Determine the (x, y) coordinate at the center of the cell enclosing the given text.  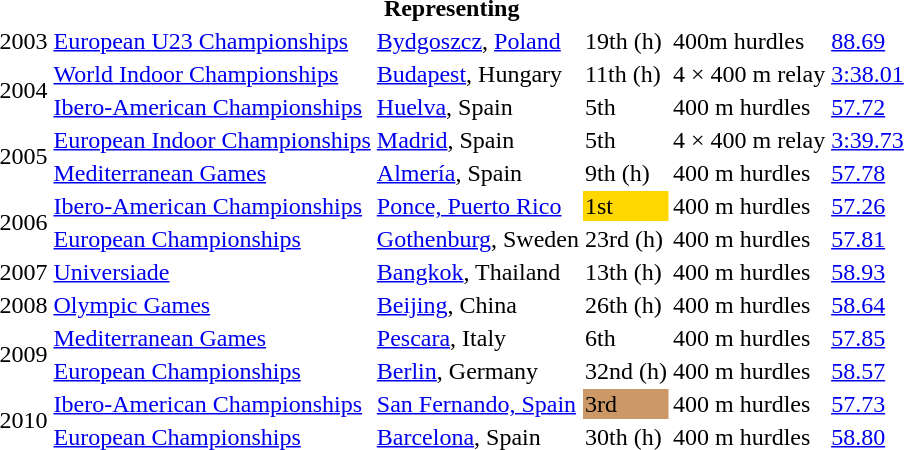
400m hurdles (748, 41)
Almería, Spain (478, 173)
European U23 Championships (212, 41)
13th (h) (626, 272)
32nd (h) (626, 371)
23rd (h) (626, 239)
Bangkok, Thailand (478, 272)
26th (h) (626, 305)
6th (626, 338)
San Fernando, Spain (478, 404)
9th (h) (626, 173)
Budapest, Hungary (478, 74)
3rd (626, 404)
Gothenburg, Sweden (478, 239)
Huelva, Spain (478, 107)
Pescara, Italy (478, 338)
11th (h) (626, 74)
World Indoor Championships (212, 74)
Olympic Games (212, 305)
Madrid, Spain (478, 140)
1st (626, 206)
Bydgoszcz, Poland (478, 41)
European Indoor Championships (212, 140)
Ponce, Puerto Rico (478, 206)
Beijing, China (478, 305)
19th (h) (626, 41)
Universiade (212, 272)
Berlin, Germany (478, 371)
